Identify which cell holds the provided text, then report its [X, Y] central coordinate. 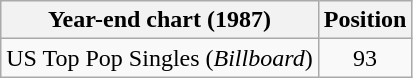
Year-end chart (1987) [160, 20]
US Top Pop Singles (Billboard) [160, 58]
93 [365, 58]
Position [365, 20]
